Detect which cell encompasses the target text, then output its [x, y] center coordinate. 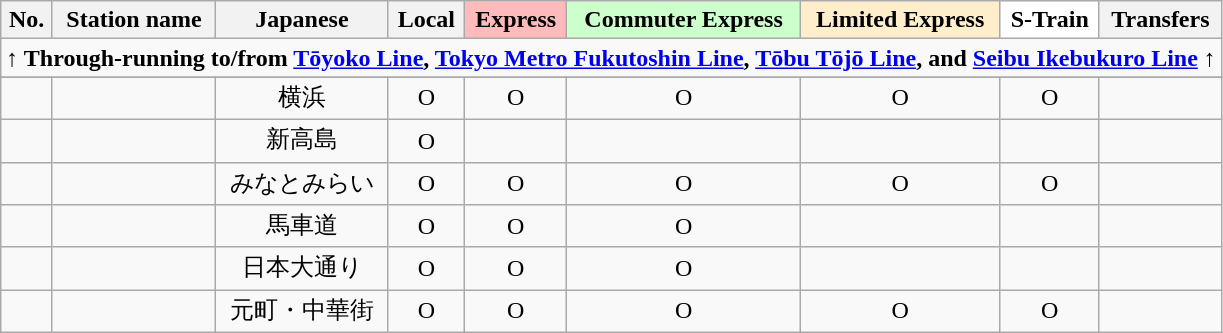
新高島 [302, 140]
Japanese [302, 20]
S-Train [1050, 20]
↑ Through-running to/from Tōyoko Line, Tokyo Metro Fukutoshin Line, Tōbu Tōjō Line, and Seibu Ikebukuro Line ↑ [612, 58]
Express [515, 20]
Commuter Express [684, 20]
Limited Express [900, 20]
みなとみらい [302, 184]
日本大通り [302, 268]
元町・中華街 [302, 312]
横浜 [302, 98]
Station name [134, 20]
Transfers [1160, 20]
Local [426, 20]
No. [27, 20]
馬車道 [302, 226]
